Capture the cell that displays the provided text and extract its (x, y) central coordinate. 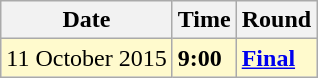
Date (86, 20)
Round (276, 20)
11 October 2015 (86, 58)
9:00 (204, 58)
Time (204, 20)
Final (276, 58)
